Detect which cell encompasses the target text, then output its (X, Y) center coordinate. 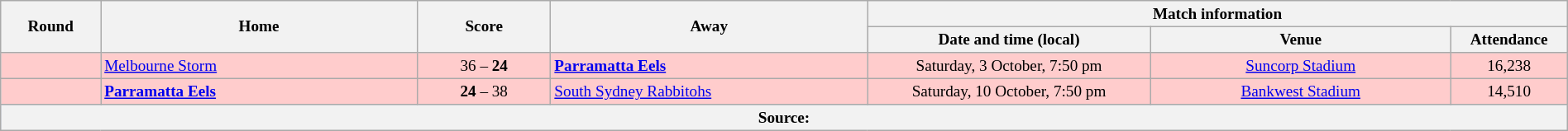
Score (485, 26)
Saturday, 10 October, 7:50 pm (1009, 91)
Venue (1300, 40)
24 – 38 (485, 91)
Date and time (local) (1009, 40)
Away (710, 26)
Attendance (1508, 40)
14,510 (1508, 91)
Source: (784, 118)
South Sydney Rabbitohs (710, 91)
36 – 24 (485, 66)
Melbourne Storm (260, 66)
Bankwest Stadium (1300, 91)
Match information (1217, 14)
Home (260, 26)
Suncorp Stadium (1300, 66)
Saturday, 3 October, 7:50 pm (1009, 66)
Round (51, 26)
16,238 (1508, 66)
